Capture the cell that displays the provided text and extract its (x, y) central coordinate. 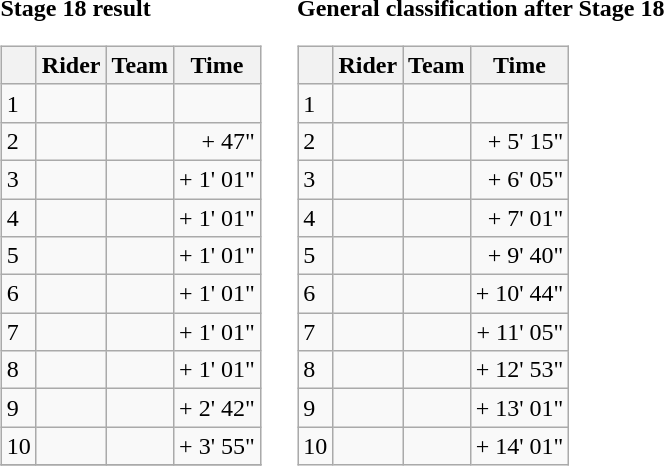
+ 12' 53" (520, 370)
+ 13' 01" (520, 408)
+ 9' 40" (520, 256)
+ 2' 42" (218, 408)
+ 5' 15" (520, 141)
+ 14' 01" (520, 446)
+ 6' 05" (520, 179)
+ 11' 05" (520, 332)
+ 47" (218, 141)
+ 10' 44" (520, 294)
+ 7' 01" (520, 217)
+ 3' 55" (218, 446)
